Detect which cell encompasses the target text, then output its (x, y) center coordinate. 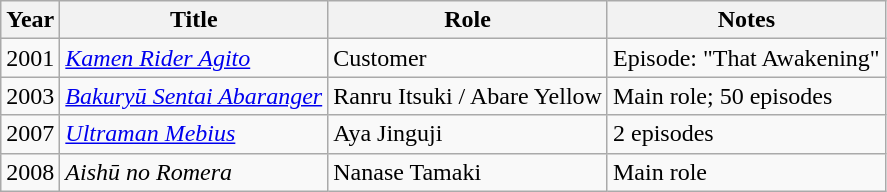
Notes (746, 20)
Role (468, 20)
2 episodes (746, 134)
Main role (746, 172)
Main role; 50 episodes (746, 96)
Nanase Tamaki (468, 172)
Customer (468, 58)
2001 (30, 58)
Aishū no Romera (194, 172)
2008 (30, 172)
2007 (30, 134)
Bakuryū Sentai Abaranger (194, 96)
Ranru Itsuki / Abare Yellow (468, 96)
2003 (30, 96)
Kamen Rider Agito (194, 58)
Episode: "That Awakening" (746, 58)
Ultraman Mebius (194, 134)
Title (194, 20)
Year (30, 20)
Aya Jinguji (468, 134)
